Scan for the cell matching the given text and deliver its [X, Y] coordinate at center. 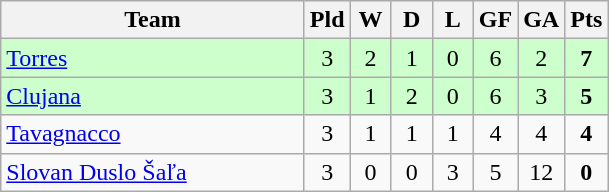
GA [542, 20]
Team [153, 20]
7 [586, 58]
12 [542, 172]
Pts [586, 20]
L [452, 20]
W [370, 20]
D [412, 20]
Clujana [153, 96]
Pld [327, 20]
Slovan Duslo Šaľa [153, 172]
Torres [153, 58]
GF [495, 20]
Tavagnacco [153, 134]
